Pinpoint the cell where the given text exists, returning its [x, y] midpoint coordinate. 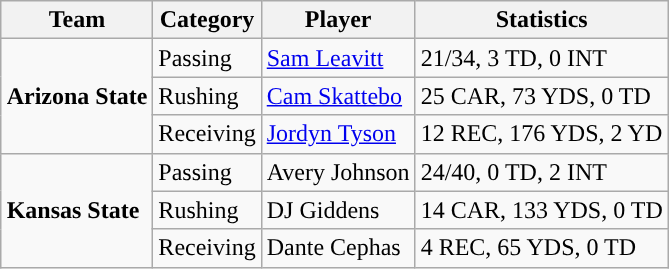
21/34, 3 TD, 0 INT [542, 58]
Avery Johnson [338, 172]
Dante Cephas [338, 248]
Arizona State [77, 96]
25 CAR, 73 YDS, 0 TD [542, 96]
Team [77, 20]
Player [338, 20]
Jordyn Tyson [338, 134]
Cam Skattebo [338, 96]
12 REC, 176 YDS, 2 YD [542, 134]
Statistics [542, 20]
4 REC, 65 YDS, 0 TD [542, 248]
14 CAR, 133 YDS, 0 TD [542, 210]
Kansas State [77, 210]
DJ Giddens [338, 210]
Category [207, 20]
24/40, 0 TD, 2 INT [542, 172]
Sam Leavitt [338, 58]
